From the cell containing the given text, extract its center point as [X, Y] coordinate. 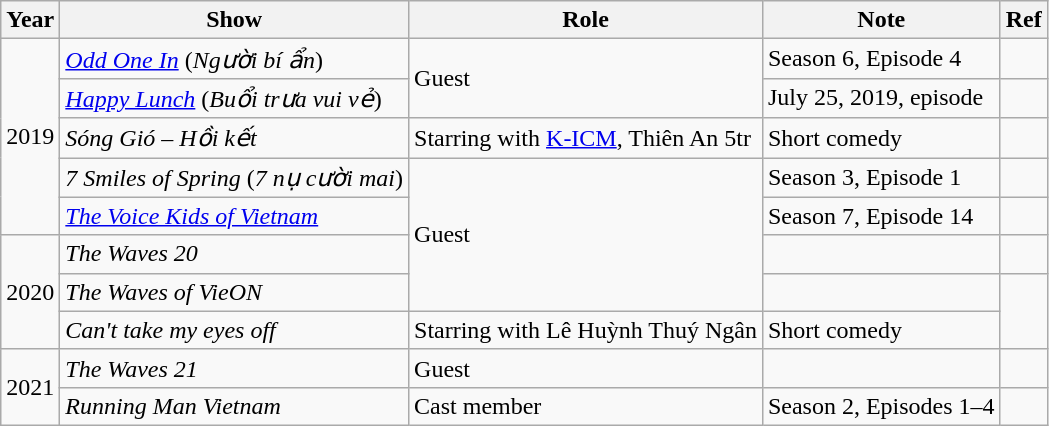
2019 [30, 137]
Starring with Lê Huỳnh Thuý Ngân [586, 330]
Season 7, Episode 14 [881, 216]
Year [30, 20]
Season 3, Episode 1 [881, 178]
The Waves 21 [234, 368]
Note [881, 20]
The Waves of VieON [234, 292]
Role [586, 20]
The Waves 20 [234, 254]
Can't take my eyes off [234, 330]
Running Man Vietnam [234, 406]
Season 2, Episodes 1–4 [881, 406]
Show [234, 20]
Odd One In (Người bí ẩn) [234, 59]
Season 6, Episode 4 [881, 59]
Sóng Gió – Hồi kết [234, 138]
2021 [30, 387]
Ref [1024, 20]
7 Smiles of Spring (7 nụ cười mai) [234, 178]
2020 [30, 292]
Happy Lunch (Buổi trưa vui vẻ) [234, 98]
Cast member [586, 406]
Starring with K-ICM, Thiên An 5tr [586, 138]
The Voice Kids of Vietnam [234, 216]
July 25, 2019, episode [881, 98]
